Find where the given text appears and provide that cell's center as [x, y] coordinate. 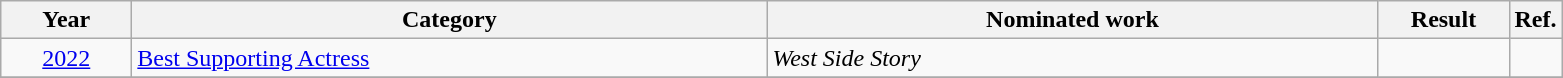
Best Supporting Actress [450, 58]
Category [450, 20]
West Side Story [1072, 58]
Nominated work [1072, 20]
2022 [66, 58]
Ref. [1536, 20]
Year [66, 20]
Result [1444, 20]
